Return the (X, Y) coordinate for the center point of the cell that contains the specified text.  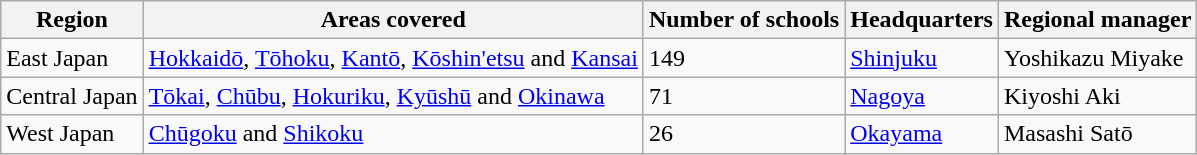
Headquarters (922, 20)
Chūgoku and Shikoku (393, 134)
26 (744, 134)
Region (72, 20)
Yoshikazu Miyake (1097, 58)
71 (744, 96)
Kiyoshi Aki (1097, 96)
Regional manager (1097, 20)
East Japan (72, 58)
Central Japan (72, 96)
149 (744, 58)
Areas covered (393, 20)
West Japan (72, 134)
Hokkaidō, Tōhoku, Kantō, Kōshin'etsu and Kansai (393, 58)
Number of schools (744, 20)
Shinjuku (922, 58)
Tōkai, Chūbu, Hokuriku, Kyūshū and Okinawa (393, 96)
Okayama (922, 134)
Masashi Satō (1097, 134)
Nagoya (922, 96)
